Determine the (x, y) coordinate at the center of the cell enclosing the given text.  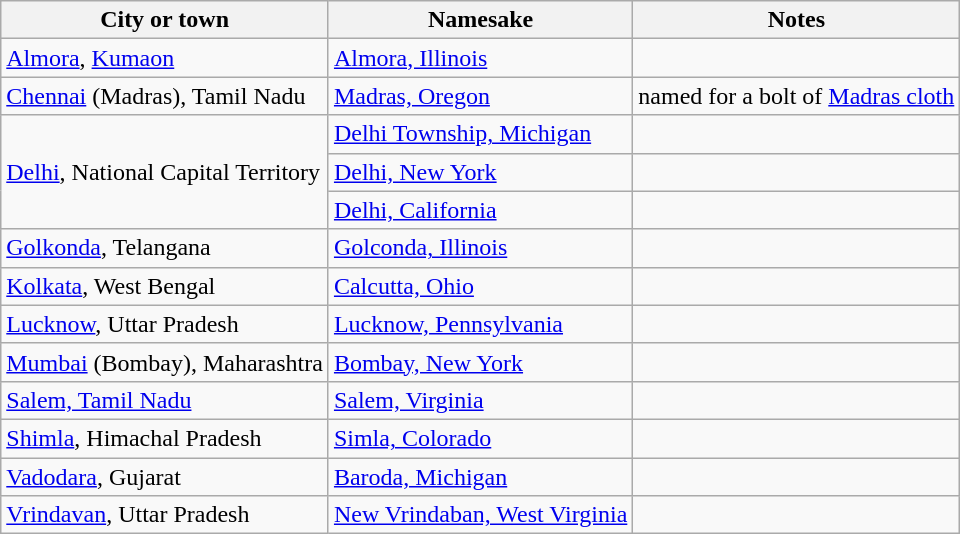
Salem, Tamil Nadu (165, 400)
Lucknow, Uttar Pradesh (165, 324)
Golkonda, Telangana (165, 248)
Delhi, National Capital Territory (165, 172)
City or town (165, 20)
Almora, Illinois (480, 58)
named for a bolt of Madras cloth (796, 96)
Mumbai (Bombay), Maharashtra (165, 362)
Almora, Kumaon (165, 58)
Madras, Oregon (480, 96)
Shimla, Himachal Pradesh (165, 438)
Namesake (480, 20)
Vrindavan, Uttar Pradesh (165, 515)
Lucknow, Pennsylvania (480, 324)
Calcutta, Ohio (480, 286)
Delhi, New York (480, 172)
Vadodara, Gujarat (165, 477)
Salem, Virginia (480, 400)
Golconda, Illinois (480, 248)
New Vrindaban, West Virginia (480, 515)
Chennai (Madras), Tamil Nadu (165, 96)
Baroda, Michigan (480, 477)
Kolkata, West Bengal (165, 286)
Bombay, New York (480, 362)
Simla, Colorado (480, 438)
Delhi Township, Michigan (480, 134)
Notes (796, 20)
Delhi, California (480, 210)
